Detect which cell encompasses the target text, then output its [x, y] center coordinate. 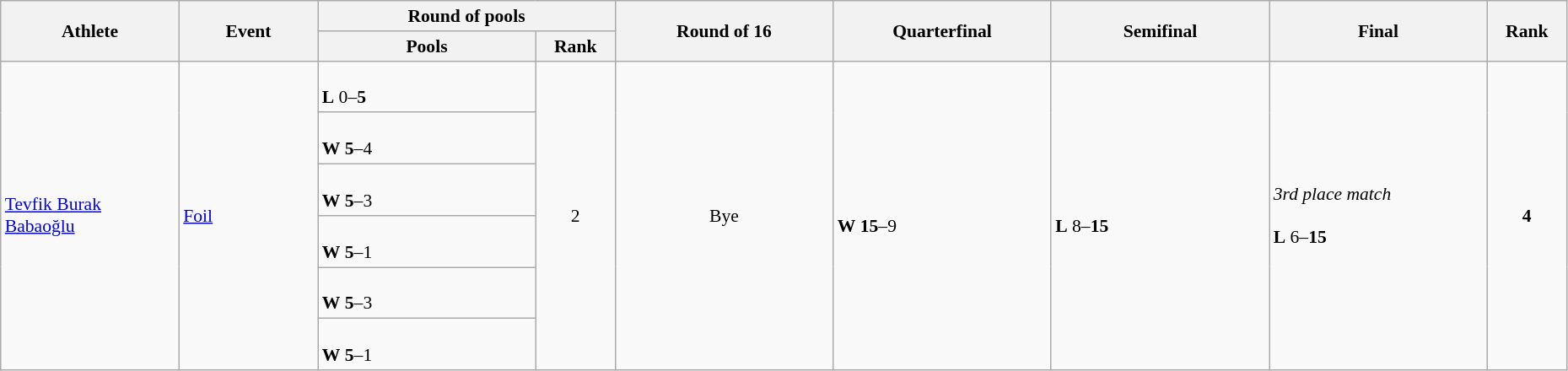
Pools [427, 46]
Event [248, 30]
4 [1527, 216]
3rd place match L 6–15 [1378, 216]
Bye [724, 216]
W 15–9 [942, 216]
Final [1378, 30]
2 [575, 216]
L 8–15 [1160, 216]
Athlete [90, 30]
Foil [248, 216]
Tevfik Burak Babaoğlu [90, 216]
Semifinal [1160, 30]
Quarterfinal [942, 30]
Round of pools [466, 16]
L 0–5 [427, 86]
W 5–4 [427, 138]
Round of 16 [724, 30]
